Identify which cell holds the provided text, then report its [x, y] central coordinate. 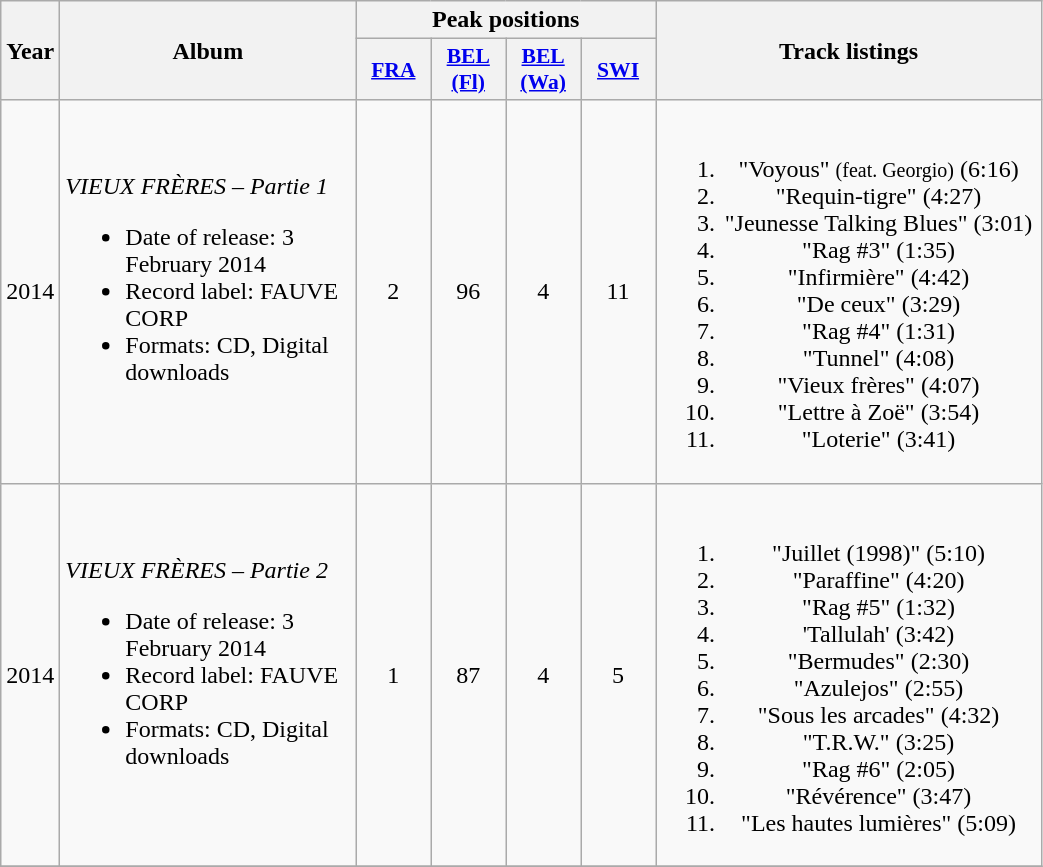
96 [468, 292]
VIEUX FRÈRES – Partie 1Date of release: 3 February 2014Record label: FAUVE CORPFormats: CD, Digital downloads [208, 292]
2 [394, 292]
Year [30, 50]
BEL (Wa) [544, 70]
1 [394, 674]
Album [208, 50]
FRA [394, 70]
Peak positions [506, 20]
SWI [618, 70]
87 [468, 674]
11 [618, 292]
5 [618, 674]
VIEUX FRÈRES – Partie 2Date of release: 3 February 2014Record label: FAUVE CORPFormats: CD, Digital downloads [208, 674]
BEL (Fl) [468, 70]
Track listings [849, 50]
